Pinpoint the cell where the given text exists, returning its (x, y) midpoint coordinate. 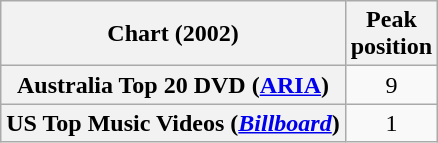
9 (391, 85)
Australia Top 20 DVD (ARIA) (173, 85)
Peakposition (391, 34)
1 (391, 123)
US Top Music Videos (Billboard) (173, 123)
Chart (2002) (173, 34)
